Identify which cell holds the provided text, then report its (x, y) central coordinate. 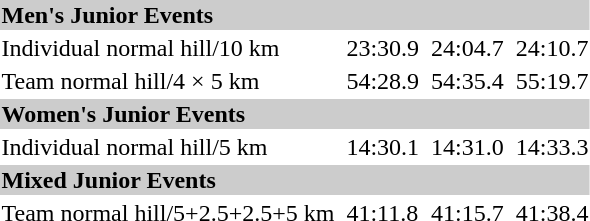
Individual normal hill/10 km (168, 48)
14:33.3 (552, 147)
Women's Junior Events (295, 114)
Mixed Junior Events (295, 180)
Men's Junior Events (295, 15)
Team normal hill/4 × 5 km (168, 81)
14:31.0 (468, 147)
55:19.7 (552, 81)
14:30.1 (383, 147)
54:35.4 (468, 81)
24:10.7 (552, 48)
Individual normal hill/5 km (168, 147)
54:28.9 (383, 81)
24:04.7 (468, 48)
23:30.9 (383, 48)
